Extract the [x, y] coordinate from the center of the cell holding the provided text.  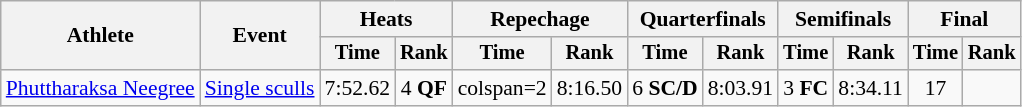
8:16.50 [590, 88]
17 [936, 88]
8:34.11 [870, 88]
6 SC/D [665, 88]
Athlete [100, 36]
Phuttharaksa Neegree [100, 88]
Repechage [540, 19]
8:03.91 [740, 88]
Event [260, 36]
Final [964, 19]
Semifinals [843, 19]
Quarterfinals [702, 19]
Single sculls [260, 88]
colspan=2 [502, 88]
4 QF [424, 88]
7:52.62 [358, 88]
Heats [386, 19]
3 FC [806, 88]
